Search for the cell housing the specified text and yield its [x, y] center coordinate. 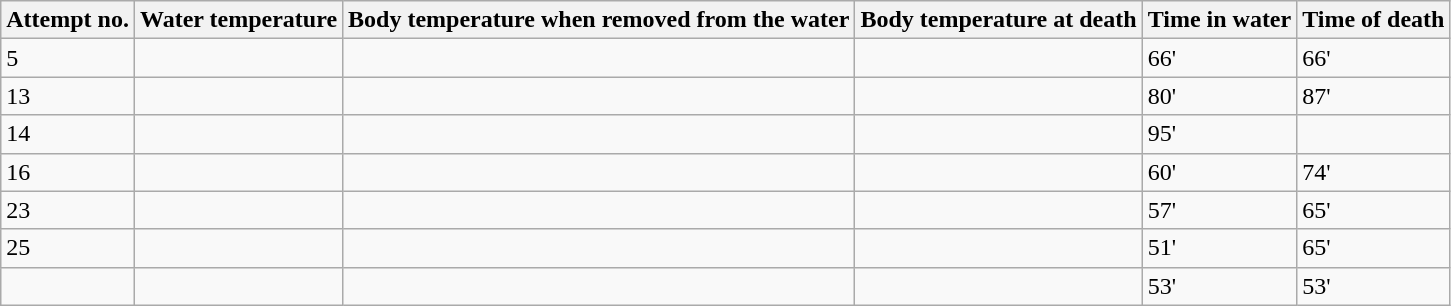
23 [68, 210]
Time of death [1374, 20]
57' [1220, 210]
5 [68, 58]
95' [1220, 134]
Water temperature [238, 20]
16 [68, 172]
Body temperature at death [998, 20]
13 [68, 96]
Attempt no. [68, 20]
74' [1374, 172]
60' [1220, 172]
Body temperature when removed from the water [599, 20]
14 [68, 134]
51' [1220, 248]
87' [1374, 96]
Time in water [1220, 20]
80' [1220, 96]
25 [68, 248]
